Provide the [X, Y] coordinate of the cell's center where the given text is located.  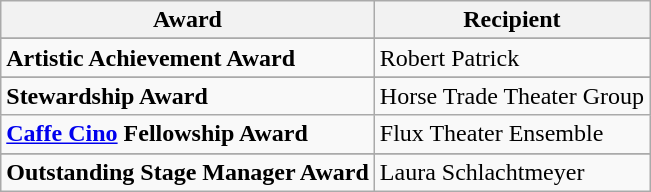
Outstanding Stage Manager Award [188, 172]
Flux Theater Ensemble [512, 134]
Artistic Achievement Award [188, 58]
Laura Schlachtmeyer [512, 172]
Horse Trade Theater Group [512, 96]
Caffe Cino Fellowship Award [188, 134]
Recipient [512, 20]
Robert Patrick [512, 58]
Stewardship Award [188, 96]
Award [188, 20]
